Provide the [X, Y] coordinate of the cell's center where the given text is located.  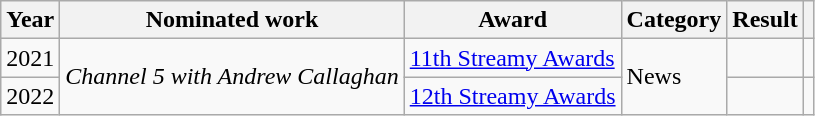
Channel 5 with Andrew Callaghan [232, 77]
2021 [30, 58]
2022 [30, 96]
Year [30, 20]
11th Streamy Awards [512, 58]
Category [674, 20]
Award [512, 20]
12th Streamy Awards [512, 96]
News [674, 77]
Result [765, 20]
Nominated work [232, 20]
